Find where the given text appears and provide that cell's center as (x, y) coordinate. 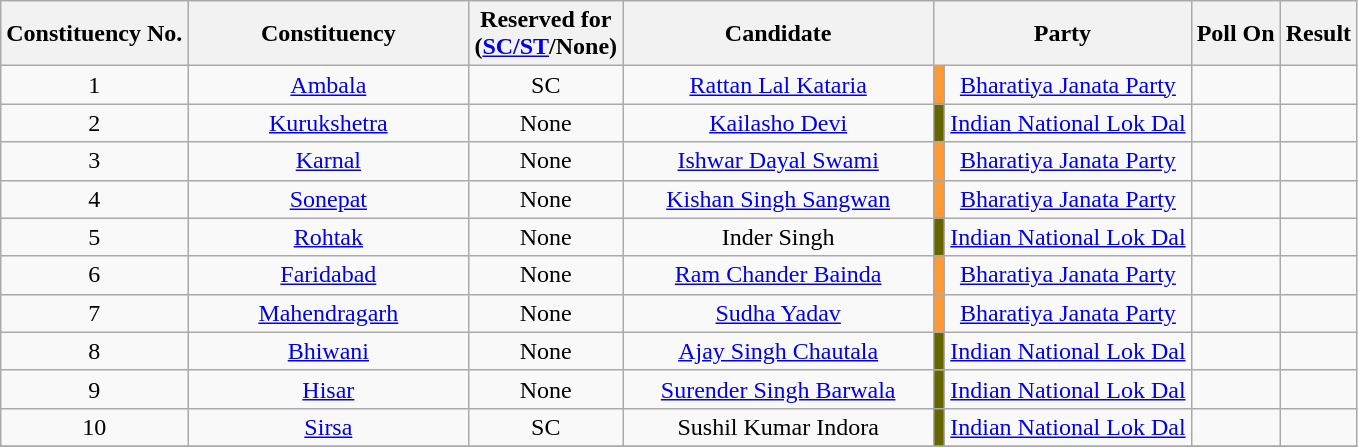
Ishwar Dayal Swami (778, 161)
6 (94, 275)
Sirsa (328, 427)
8 (94, 351)
Faridabad (328, 275)
9 (94, 389)
Sudha Yadav (778, 313)
Kurukshetra (328, 123)
Mahendragarh (328, 313)
2 (94, 123)
Candidate (778, 34)
Result (1318, 34)
Karnal (328, 161)
Constituency (328, 34)
Hisar (328, 389)
5 (94, 237)
Surender Singh Barwala (778, 389)
Constituency No. (94, 34)
Inder Singh (778, 237)
Kishan Singh Sangwan (778, 199)
Rattan Lal Kataria (778, 85)
3 (94, 161)
Reserved for(SC/ST/None) (546, 34)
Rohtak (328, 237)
Sonepat (328, 199)
Poll On (1236, 34)
7 (94, 313)
4 (94, 199)
Sushil Kumar Indora (778, 427)
Ram Chander Bainda (778, 275)
10 (94, 427)
Ambala (328, 85)
1 (94, 85)
Ajay Singh Chautala (778, 351)
Kailasho Devi (778, 123)
Party (1062, 34)
Bhiwani (328, 351)
